Determine the [X, Y] coordinate at the center of the cell enclosing the given text.  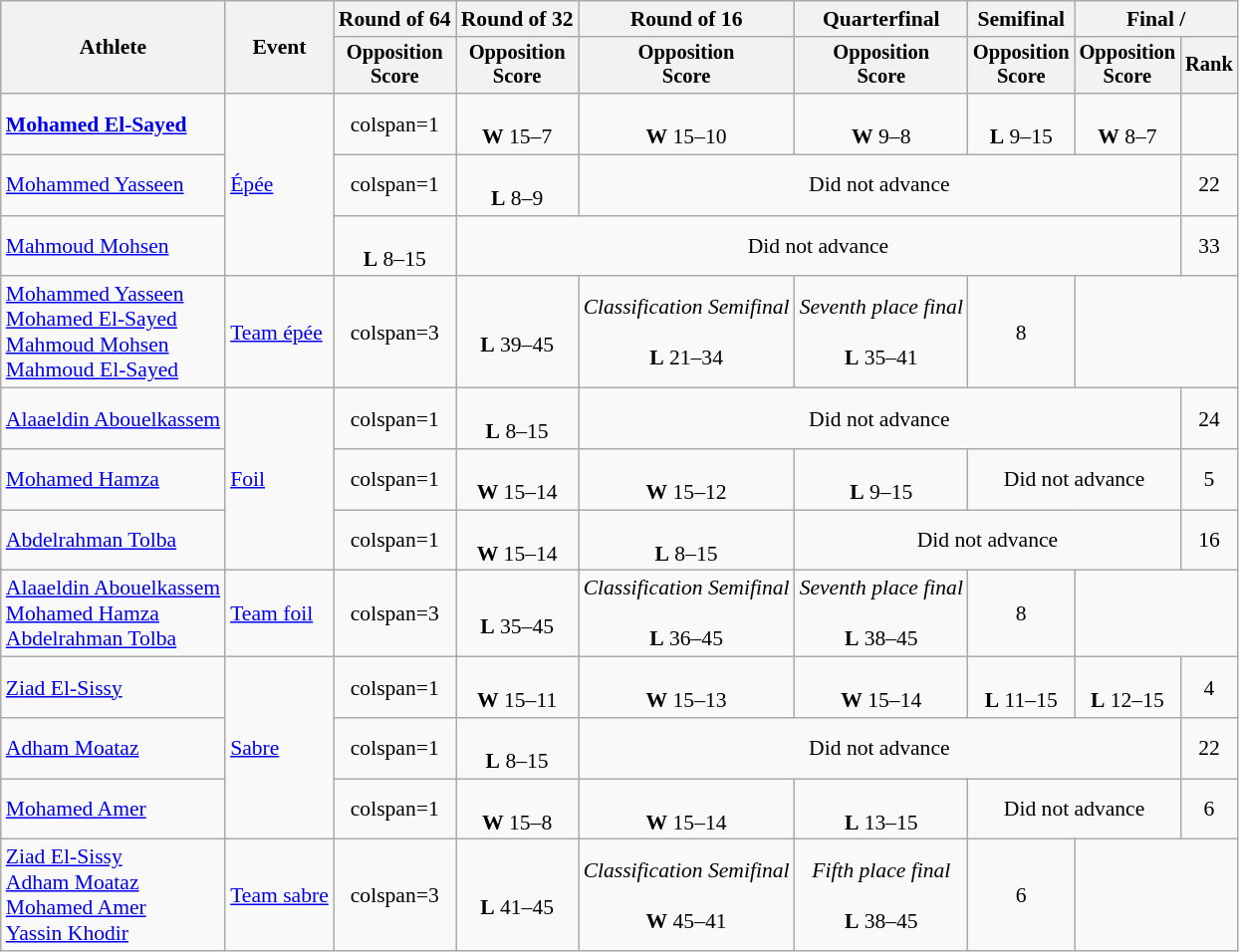
Seventh place final L 35–41 [881, 333]
L 13–15 [881, 809]
Fifth place final L 38–45 [881, 895]
Event [279, 48]
Quarterfinal [881, 19]
W 9–8 [881, 123]
W 15–7 [518, 123]
Alaaeldin AbouelkassemMohamed HamzaAbdelrahman Tolba [114, 613]
L 39–45 [518, 333]
Athlete [114, 48]
Foil [279, 480]
Alaaeldin Abouelkassem [114, 418]
Classification Semifinal W 45–41 [687, 895]
Round of 16 [687, 19]
Mohamed Amer [114, 809]
W 15–12 [687, 480]
L 12–15 [1127, 687]
Rank [1209, 66]
Mahmoud Mohsen [114, 247]
Mohammed Yasseen [114, 185]
Mohamed Hamza [114, 480]
Sabre [279, 749]
Adham Moataz [114, 749]
24 [1209, 418]
Classification Semifinal L 21–34 [687, 333]
Team sabre [279, 895]
Ziad El-Sissy [114, 687]
L 8–9 [518, 185]
Team épée [279, 333]
Épée [279, 185]
W 15–11 [518, 687]
5 [1209, 480]
Mohammed YasseenMohamed El-SayedMahmoud MohsenMahmoud El-Sayed [114, 333]
W 15–13 [687, 687]
W 15–8 [518, 809]
Mohamed El-Sayed [114, 123]
Round of 64 [394, 19]
16 [1209, 540]
Semifinal [1022, 19]
4 [1209, 687]
33 [1209, 247]
W 15–10 [687, 123]
Final / [1156, 19]
L 41–45 [518, 895]
Seventh place final L 38–45 [881, 613]
Classification Semifinal L 36–45 [687, 613]
Round of 32 [518, 19]
L 11–15 [1022, 687]
L 35–45 [518, 613]
Abdelrahman Tolba [114, 540]
Team foil [279, 613]
Ziad El-SissyAdham MoatazMohamed AmerYassin Khodir [114, 895]
W 8–7 [1127, 123]
